Determine the (x, y) coordinate at the center of the cell enclosing the given text.  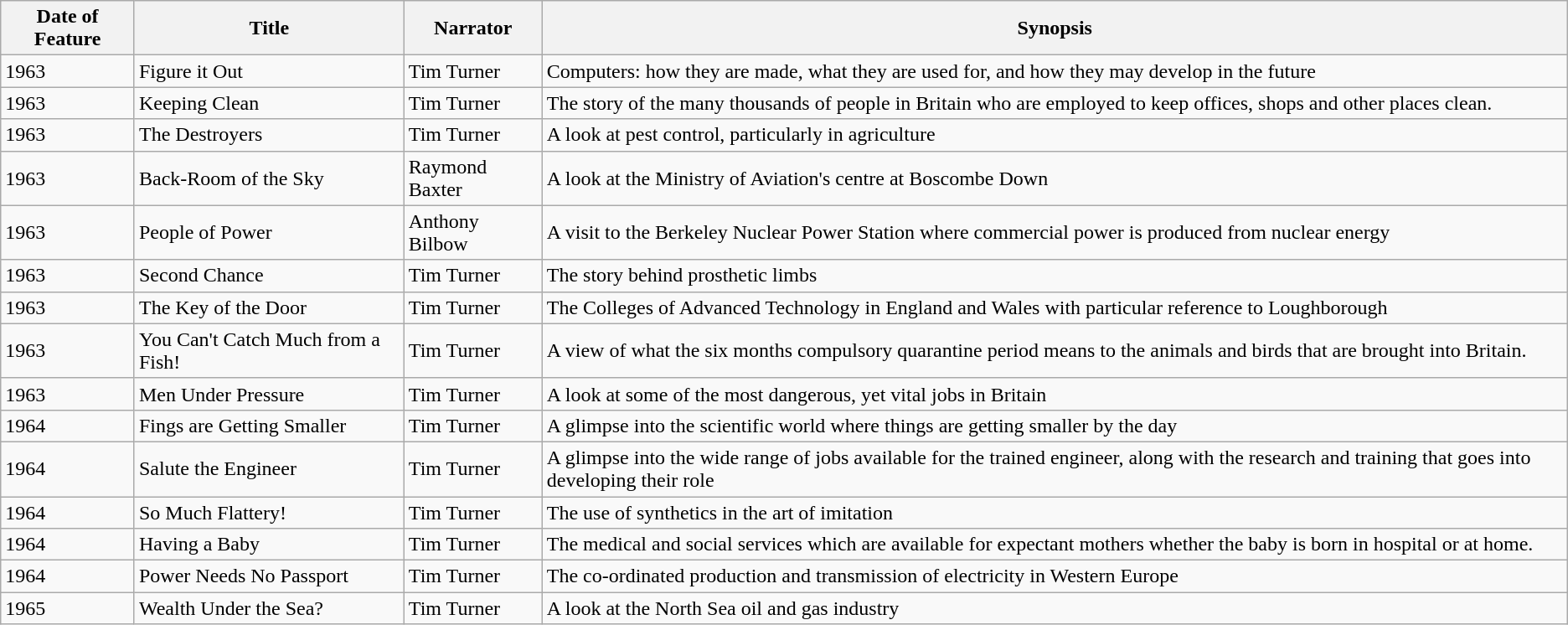
A glimpse into the wide range of jobs available for the trained engineer, along with the research and training that goes into developing their role (1055, 469)
The Key of the Door (269, 307)
1965 (68, 608)
Synopsis (1055, 28)
Date of Feature (68, 28)
A look at the North Sea oil and gas industry (1055, 608)
Salute the Engineer (269, 469)
Second Chance (269, 276)
So Much Flattery! (269, 512)
The story of the many thousands of people in Britain who are employed to keep offices, shops and other places clean. (1055, 103)
A look at some of the most dangerous, yet vital jobs in Britain (1055, 394)
Men Under Pressure (269, 394)
The Colleges of Advanced Technology in England and Wales with particular reference to Loughborough (1055, 307)
You Can't Catch Much from a Fish! (269, 350)
People of Power (269, 233)
A look at the Ministry of Aviation's centre at Boscombe Down (1055, 178)
Keeping Clean (269, 103)
The use of synthetics in the art of imitation (1055, 512)
Raymond Baxter (472, 178)
The co-ordinated production and transmission of electricity in Western Europe (1055, 576)
The medical and social services which are available for expectant mothers whether the baby is born in hospital or at home. (1055, 545)
The story behind prosthetic limbs (1055, 276)
A look at pest control, particularly in agriculture (1055, 135)
Having a Baby (269, 545)
Anthony Bilbow (472, 233)
Back-Room of the Sky (269, 178)
Computers: how they are made, what they are used for, and how they may develop in the future (1055, 71)
Figure it Out (269, 71)
Title (269, 28)
Narrator (472, 28)
The Destroyers (269, 135)
Power Needs No Passport (269, 576)
Wealth Under the Sea? (269, 608)
A glimpse into the scientific world where things are getting smaller by the day (1055, 426)
A view of what the six months compulsory quarantine period means to the animals and birds that are brought into Britain. (1055, 350)
Fings are Getting Smaller (269, 426)
A visit to the Berkeley Nuclear Power Station where commercial power is produced from nuclear energy (1055, 233)
